Scan for the cell matching the given text and deliver its [x, y] coordinate at center. 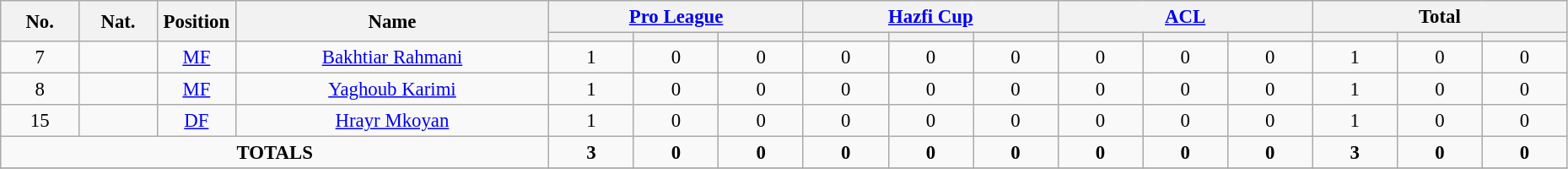
7 [40, 57]
Nat. [118, 21]
Total [1440, 17]
ACL [1185, 17]
15 [40, 121]
No. [40, 21]
Bakhtiar Rahmani [391, 57]
Hazfi Cup [930, 17]
Yaghoub Karimi [391, 90]
8 [40, 90]
Name [391, 21]
Position [196, 21]
Hrayr Mkoyan [391, 121]
DF [196, 121]
Pro League [676, 17]
TOTALS [275, 153]
